Pinpoint the cell where the given text exists, returning its (x, y) midpoint coordinate. 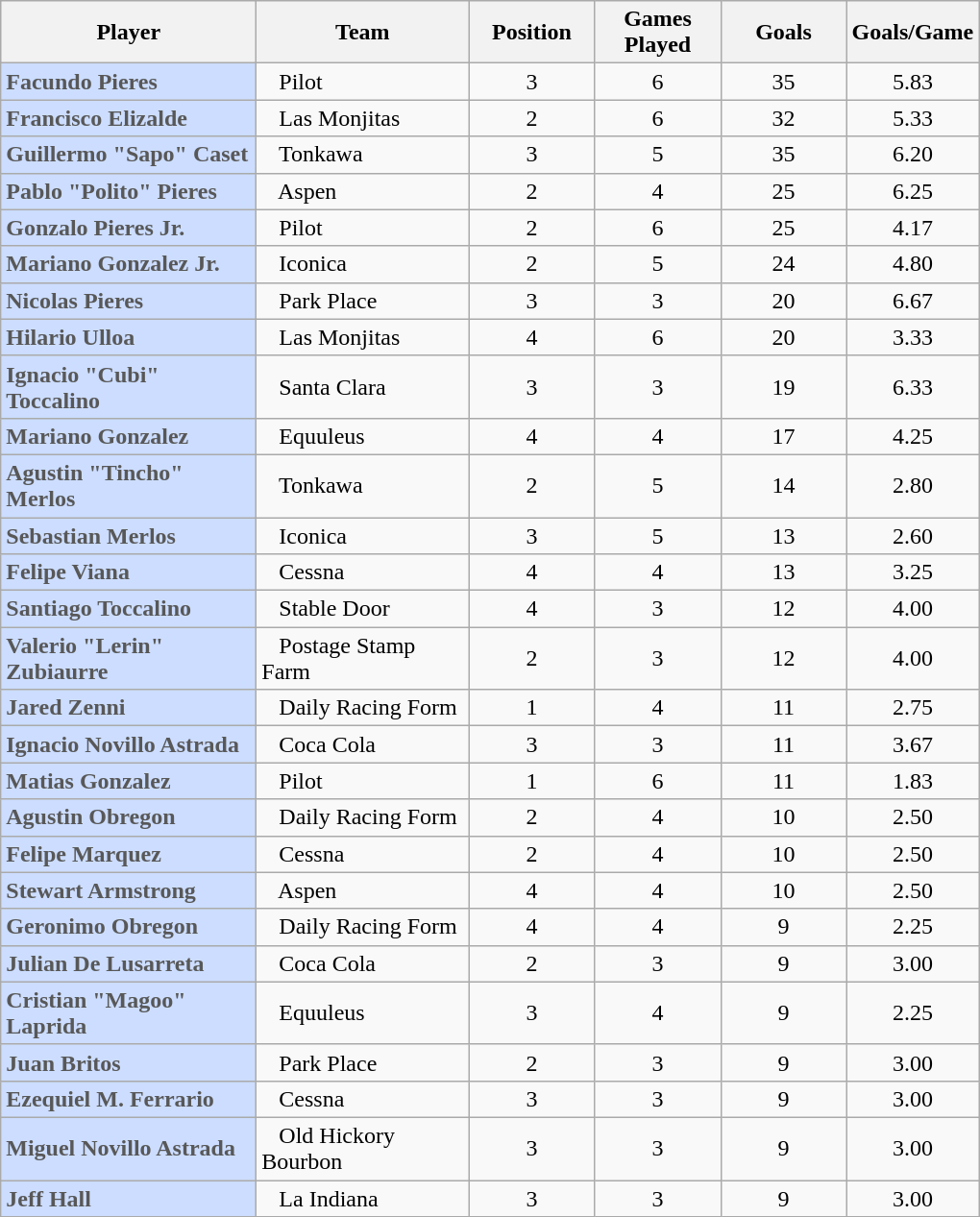
Hilario Ulloa (129, 337)
3.25 (913, 572)
2.80 (913, 486)
17 (784, 436)
32 (784, 118)
Ignacio Novillo Astrada (129, 744)
Jeff Hall (129, 1198)
Old Hickory Bourbon (363, 1149)
Agustin "Tincho" Merlos (129, 486)
Goals/Game (913, 33)
Pablo "Polito" Pieres (129, 191)
Facundo Pieres (129, 82)
Nicolas Pieres (129, 301)
Valerio "Lerin" Zubiaurre (129, 659)
4.80 (913, 264)
6.67 (913, 301)
6.20 (913, 155)
Postage Stamp Farm (363, 659)
Ezequiel M. Ferrario (129, 1099)
Guillermo "Sapo" Caset (129, 155)
La Indiana (363, 1198)
Julian De Lusarreta (129, 963)
24 (784, 264)
Santiago Toccalino (129, 609)
Juan Britos (129, 1062)
Santa Clara (363, 386)
3.33 (913, 337)
Ignacio "Cubi" Toccalino (129, 386)
Mariano Gonzalez Jr. (129, 264)
4.25 (913, 436)
Player (129, 33)
Stable Door (363, 609)
6.25 (913, 191)
Agustin Obregon (129, 817)
Jared Zenni (129, 708)
2.60 (913, 535)
Stewart Armstrong (129, 890)
6.33 (913, 386)
Felipe Viana (129, 572)
3.67 (913, 744)
19 (784, 386)
14 (784, 486)
Matias Gonzalez (129, 781)
Gonzalo Pieres Jr. (129, 228)
Cristian "Magoo" Laprida (129, 1012)
Sebastian Merlos (129, 535)
5.83 (913, 82)
Mariano Gonzalez (129, 436)
Position (532, 33)
4.17 (913, 228)
5.33 (913, 118)
Team (363, 33)
Goals (784, 33)
Games Played (657, 33)
1.83 (913, 781)
Geronimo Obregon (129, 927)
Felipe Marquez (129, 854)
2.75 (913, 708)
Miguel Novillo Astrada (129, 1149)
Francisco Elizalde (129, 118)
